Determine the [X, Y] coordinate at the center of the cell enclosing the given text.  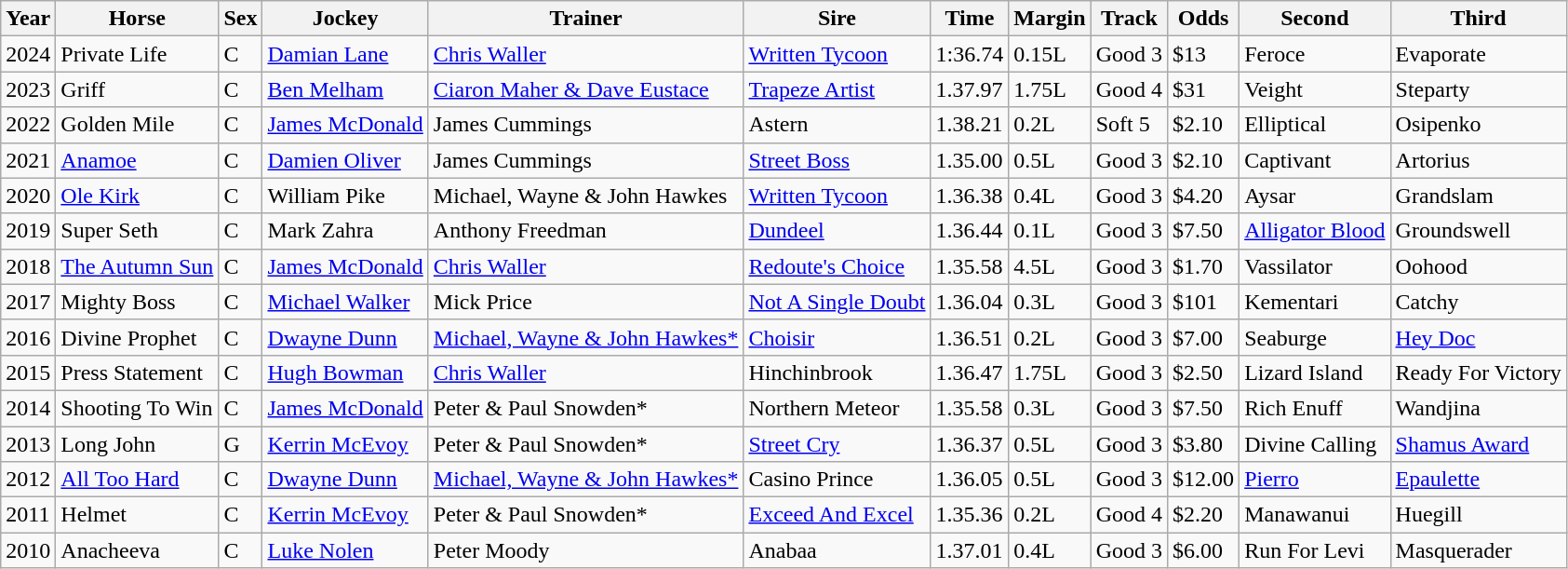
Rich Enuff [1315, 408]
Damien Oliver [345, 160]
Long John [138, 444]
Manawanui [1315, 515]
Vassilator [1315, 266]
Choisir [838, 337]
Private Life [138, 54]
Shamus Award [1478, 444]
$2.20 [1204, 515]
Kementari [1315, 302]
Catchy [1478, 302]
1:36.74 [970, 54]
Dundeel [838, 231]
$2.50 [1204, 373]
Trainer [586, 19]
Sire [838, 19]
1.36.44 [970, 231]
Not A Single Doubt [838, 302]
Michael, Wayne & John Hawkes [586, 196]
Third [1478, 19]
Osipenko [1478, 125]
1.37.97 [970, 89]
William Pike [345, 196]
2015 [28, 373]
2011 [28, 515]
Ben Melham [345, 89]
Masquerader [1478, 550]
$7.00 [1204, 337]
Lizard Island [1315, 373]
Steparty [1478, 89]
Astern [838, 125]
Track [1129, 19]
2023 [28, 89]
Anacheeva [138, 550]
Time [970, 19]
1.36.51 [970, 337]
$6.00 [1204, 550]
2024 [28, 54]
Hugh Bowman [345, 373]
Ciaron Maher & Dave Eustace [586, 89]
Evaporate [1478, 54]
Feroce [1315, 54]
Super Seth [138, 231]
1.37.01 [970, 550]
2019 [28, 231]
Run For Levi [1315, 550]
Captivant [1315, 160]
1.35.36 [970, 515]
All Too Hard [138, 480]
Trapeze Artist [838, 89]
Soft 5 [1129, 125]
Margin [1050, 19]
Artorius [1478, 160]
Hinchinbrook [838, 373]
Ready For Victory [1478, 373]
Shooting To Win [138, 408]
Damian Lane [345, 54]
Year [28, 19]
Divine Prophet [138, 337]
Elliptical [1315, 125]
$4.20 [1204, 196]
Peter Moody [586, 550]
Wandjina [1478, 408]
$31 [1204, 89]
Hey Doc [1478, 337]
1.36.05 [970, 480]
Jockey [345, 19]
Mick Price [586, 302]
2014 [28, 408]
Alligator Blood [1315, 231]
Helmet [138, 515]
Divine Calling [1315, 444]
1.36.37 [970, 444]
Street Boss [838, 160]
The Autumn Sun [138, 266]
0.15L [1050, 54]
2022 [28, 125]
Seaburge [1315, 337]
2018 [28, 266]
Epaulette [1478, 480]
Oohood [1478, 266]
Odds [1204, 19]
Veight [1315, 89]
Second [1315, 19]
Sex [240, 19]
1.36.47 [970, 373]
$101 [1204, 302]
Griff [138, 89]
4.5L [1050, 266]
Groundswell [1478, 231]
1.38.21 [970, 125]
Michael Walker [345, 302]
Anamoe [138, 160]
0.1L [1050, 231]
Redoute's Choice [838, 266]
Luke Nolen [345, 550]
Northern Meteor [838, 408]
Horse [138, 19]
Pierro [1315, 480]
$12.00 [1204, 480]
$13 [1204, 54]
G [240, 444]
2012 [28, 480]
Casino Prince [838, 480]
Grandslam [1478, 196]
2020 [28, 196]
1.35.00 [970, 160]
Press Statement [138, 373]
Mark Zahra [345, 231]
Mighty Boss [138, 302]
Huegill [1478, 515]
Exceed And Excel [838, 515]
1.36.04 [970, 302]
Anabaa [838, 550]
Ole Kirk [138, 196]
2010 [28, 550]
$1.70 [1204, 266]
Street Cry [838, 444]
2013 [28, 444]
Golden Mile [138, 125]
Anthony Freedman [586, 231]
1.36.38 [970, 196]
2017 [28, 302]
$3.80 [1204, 444]
2016 [28, 337]
2021 [28, 160]
Aysar [1315, 196]
